From the cell containing the given text, extract its center point as (x, y) coordinate. 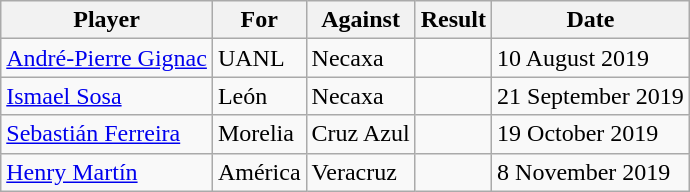
América (259, 172)
Date (591, 20)
Henry Martín (107, 172)
Veracruz (360, 172)
21 September 2019 (591, 96)
Cruz Azul (360, 134)
Ismael Sosa (107, 96)
Sebastián Ferreira (107, 134)
André-Pierre Gignac (107, 58)
Morelia (259, 134)
UANL (259, 58)
Result (453, 20)
Player (107, 20)
10 August 2019 (591, 58)
19 October 2019 (591, 134)
For (259, 20)
Against (360, 20)
León (259, 96)
8 November 2019 (591, 172)
